Capture the cell that displays the provided text and extract its [x, y] central coordinate. 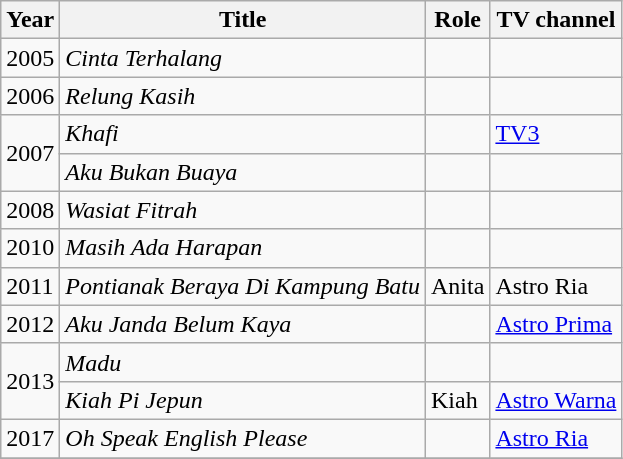
Madu [243, 362]
2007 [30, 153]
Kiah [458, 400]
2012 [30, 324]
2008 [30, 210]
Astro Prima [556, 324]
Wasiat Fitrah [243, 210]
TV channel [556, 20]
2010 [30, 248]
Pontianak Beraya Di Kampung Batu [243, 286]
Masih Ada Harapan [243, 248]
2006 [30, 96]
TV3 [556, 134]
Anita [458, 286]
Khafi [243, 134]
Year [30, 20]
Cinta Terhalang [243, 58]
Kiah Pi Jepun [243, 400]
2017 [30, 438]
Role [458, 20]
Astro Warna [556, 400]
Oh Speak English Please [243, 438]
2013 [30, 381]
2011 [30, 286]
Aku Janda Belum Kaya [243, 324]
Relung Kasih [243, 96]
2005 [30, 58]
Title [243, 20]
Aku Bukan Buaya [243, 172]
